Pinpoint the cell where the given text exists, returning its (x, y) midpoint coordinate. 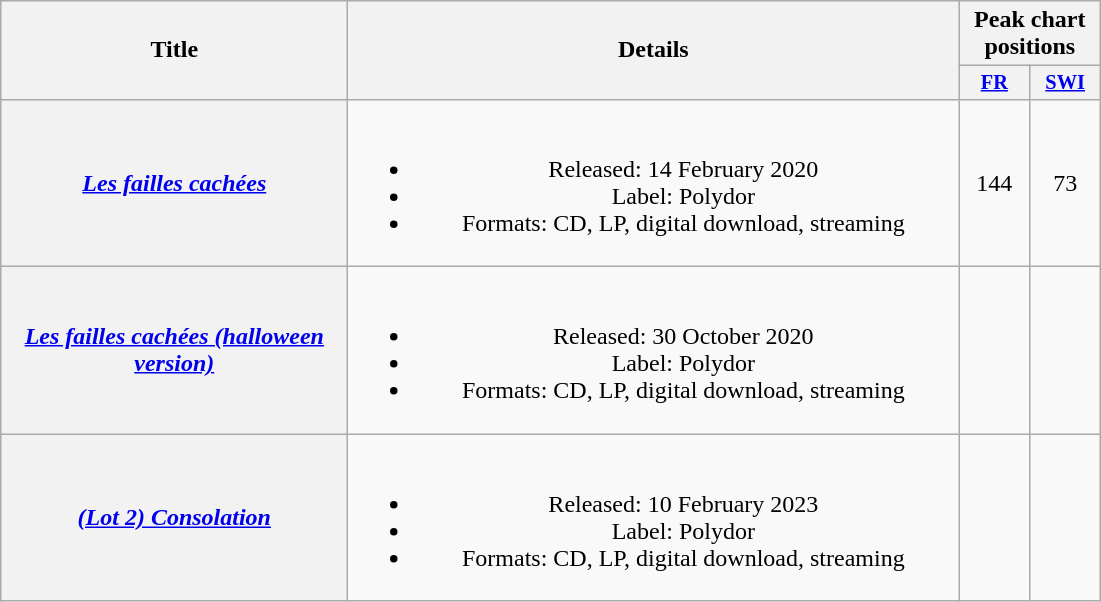
Les failles cachées (halloween version) (174, 350)
Title (174, 50)
Les failles cachées (174, 182)
Released: 10 February 2023Label: PolydorFormats: CD, LP, digital download, streaming (654, 518)
FR (994, 83)
Details (654, 50)
Released: 14 February 2020Label: PolydorFormats: CD, LP, digital download, streaming (654, 182)
SWI (1066, 83)
Released: 30 October 2020Label: PolydorFormats: CD, LP, digital download, streaming (654, 350)
Peak chart positions (1030, 34)
73 (1066, 182)
144 (994, 182)
(Lot 2) Consolation (174, 518)
